Extract the (X, Y) coordinate from the center of the cell holding the provided text.  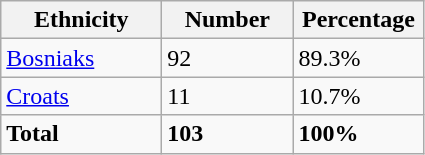
Bosniaks (82, 58)
10.7% (358, 96)
103 (228, 134)
11 (228, 96)
Croats (82, 96)
Percentage (358, 20)
100% (358, 134)
Total (82, 134)
Ethnicity (82, 20)
92 (228, 58)
Number (228, 20)
89.3% (358, 58)
